Return the (x, y) coordinate for the center point of the cell that contains the specified text.  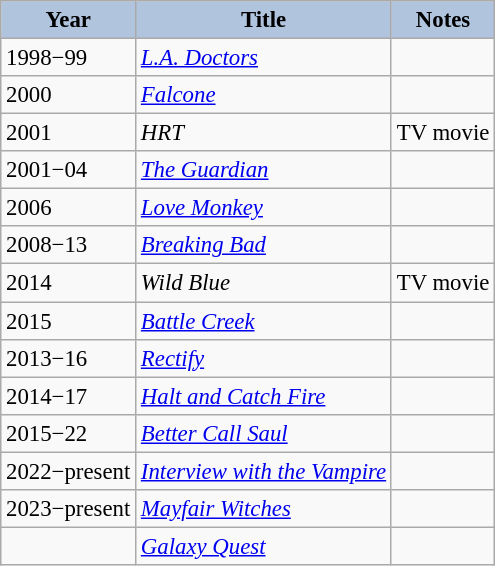
Breaking Bad (264, 245)
Interview with the Vampire (264, 471)
Falcone (264, 95)
Mayfair Witches (264, 509)
2023−present (68, 509)
2022−present (68, 471)
HRT (264, 133)
Galaxy Quest (264, 546)
2001 (68, 133)
2008−13 (68, 245)
2000 (68, 95)
2014 (68, 283)
2001−04 (68, 170)
Halt and Catch Fire (264, 396)
2015 (68, 321)
Rectify (264, 358)
L.A. Doctors (264, 58)
Notes (442, 20)
2006 (68, 208)
Title (264, 20)
Year (68, 20)
2013−16 (68, 358)
1998−99 (68, 58)
Love Monkey (264, 208)
2015−22 (68, 433)
2014−17 (68, 396)
Wild Blue (264, 283)
Better Call Saul (264, 433)
Battle Creek (264, 321)
The Guardian (264, 170)
